Output the [x, y] coordinate of the center of the cell containing the given text.  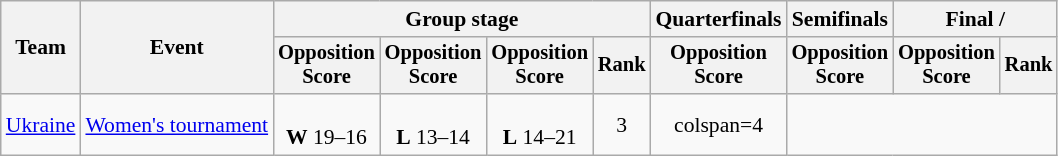
3 [622, 124]
Group stage [462, 19]
Final / [975, 19]
Event [176, 48]
Ukraine [41, 124]
Quarterfinals [719, 19]
colspan=4 [719, 124]
Team [41, 48]
Women's tournament [176, 124]
L 13–14 [434, 124]
Semifinals [840, 19]
L 14–21 [540, 124]
W 19–16 [326, 124]
